Search for the cell housing the specified text and yield its [x, y] center coordinate. 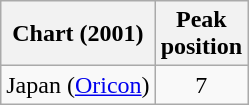
Chart (2001) [78, 34]
7 [201, 85]
Peakposition [201, 34]
Japan (Oricon) [78, 85]
